Search for the cell housing the specified text and yield its [x, y] center coordinate. 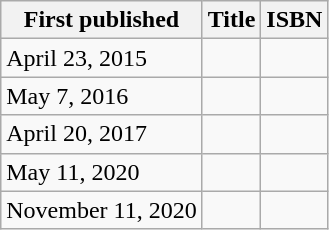
May 7, 2016 [102, 96]
May 11, 2020 [102, 172]
April 20, 2017 [102, 134]
April 23, 2015 [102, 58]
November 11, 2020 [102, 210]
First published [102, 20]
ISBN [294, 20]
Title [232, 20]
